Extract the [X, Y] coordinate from the center of the cell holding the provided text.  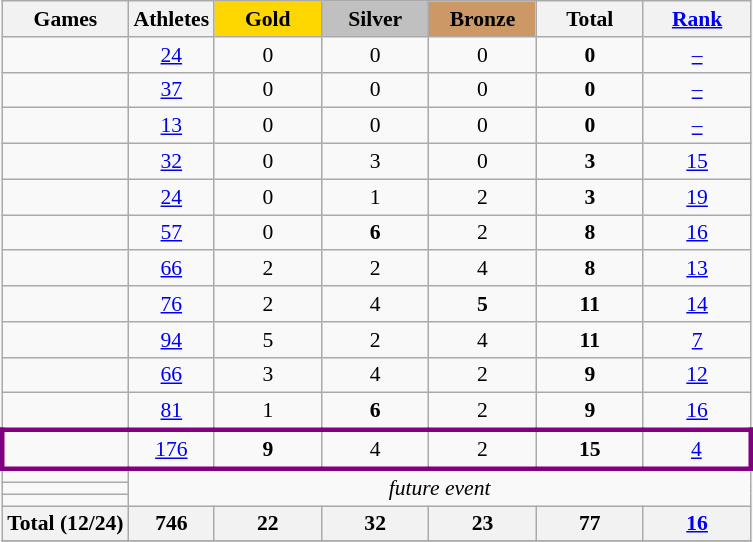
7 [696, 340]
Gold [268, 19]
future event [440, 488]
37 [172, 90]
176 [172, 450]
Total (12/24) [65, 524]
Athletes [172, 19]
Silver [374, 19]
94 [172, 340]
14 [696, 304]
12 [696, 375]
Games [65, 19]
19 [696, 197]
746 [172, 524]
57 [172, 233]
Bronze [482, 19]
77 [590, 524]
Rank [696, 19]
23 [482, 524]
22 [268, 524]
Total [590, 19]
76 [172, 304]
81 [172, 412]
